From the cell containing the given text, extract its center point as (X, Y) coordinate. 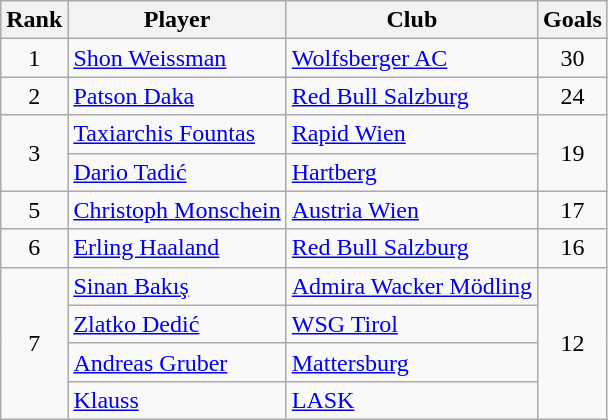
Patson Daka (177, 96)
Andreas Gruber (177, 362)
Dario Tadić (177, 172)
30 (573, 58)
Rank (34, 20)
Christoph Monschein (177, 210)
19 (573, 153)
Shon Weissman (177, 58)
Taxiarchis Fountas (177, 134)
16 (573, 248)
24 (573, 96)
Goals (573, 20)
Klauss (177, 400)
5 (34, 210)
Zlatko Dedić (177, 324)
6 (34, 248)
7 (34, 343)
LASK (412, 400)
17 (573, 210)
Rapid Wien (412, 134)
Hartberg (412, 172)
Club (412, 20)
12 (573, 343)
Admira Wacker Mödling (412, 286)
Wolfsberger AC (412, 58)
WSG Tirol (412, 324)
Player (177, 20)
Erling Haaland (177, 248)
2 (34, 96)
Mattersburg (412, 362)
1 (34, 58)
3 (34, 153)
Austria Wien (412, 210)
Sinan Bakış (177, 286)
